Capture the cell that displays the provided text and extract its (x, y) central coordinate. 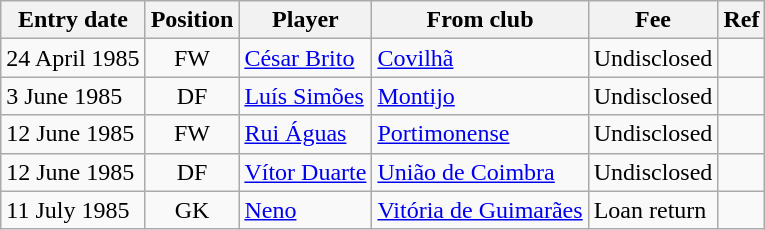
Player (306, 20)
GK (192, 210)
11 July 1985 (73, 210)
União de Coimbra (480, 172)
Position (192, 20)
Loan return (653, 210)
Vítor Duarte (306, 172)
From club (480, 20)
Ref (742, 20)
César Brito (306, 58)
Neno (306, 210)
Luís Simões (306, 96)
24 April 1985 (73, 58)
3 June 1985 (73, 96)
Portimonense (480, 134)
Entry date (73, 20)
Vitória de Guimarães (480, 210)
Montijo (480, 96)
Covilhã (480, 58)
Rui Águas (306, 134)
Fee (653, 20)
